Scan for the cell matching the given text and deliver its [X, Y] coordinate at center. 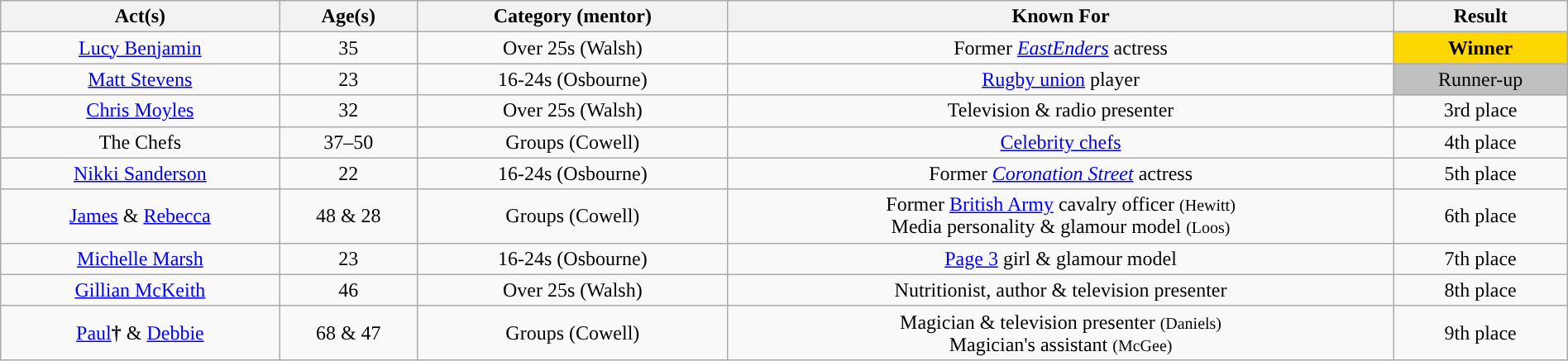
6th place [1480, 216]
37–50 [349, 142]
5th place [1480, 173]
Known For [1060, 17]
22 [349, 173]
Television & radio presenter [1060, 111]
9th place [1480, 332]
Page 3 girl & glamour model [1060, 259]
Celebrity chefs [1060, 142]
35 [349, 48]
7th place [1480, 259]
4th place [1480, 142]
Nutritionist, author & television presenter [1060, 290]
46 [349, 290]
Former EastEnders actress [1060, 48]
Age(s) [349, 17]
Magician & television presenter (Daniels)Magician's assistant (McGee) [1060, 332]
Former Coronation Street actress [1060, 173]
Paul† & Debbie [141, 332]
Winner [1480, 48]
Former British Army cavalry officer (Hewitt)Media personality & glamour model (Loos) [1060, 216]
3rd place [1480, 111]
Result [1480, 17]
48 & 28 [349, 216]
Matt Stevens [141, 79]
James & Rebecca [141, 216]
Chris Moyles [141, 111]
Act(s) [141, 17]
32 [349, 111]
Gillian McKeith [141, 290]
Michelle Marsh [141, 259]
Category (mentor) [573, 17]
The Chefs [141, 142]
Runner-up [1480, 79]
Nikki Sanderson [141, 173]
Rugby union player [1060, 79]
Lucy Benjamin [141, 48]
68 & 47 [349, 332]
8th place [1480, 290]
